Extract the [X, Y] coordinate from the center of the cell holding the provided text.  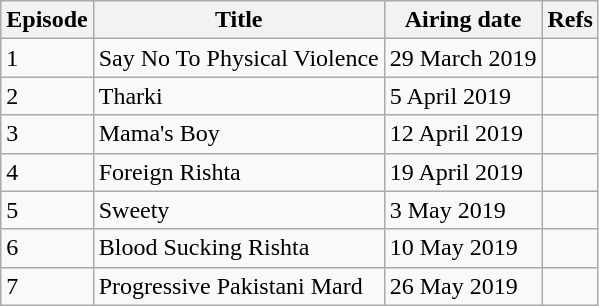
3 [47, 134]
Progressive Pakistani Mard [238, 286]
2 [47, 96]
Title [238, 20]
Airing date [463, 20]
10 May 2019 [463, 248]
Say No To Physical Violence [238, 58]
1 [47, 58]
6 [47, 248]
Blood Sucking Rishta [238, 248]
3 May 2019 [463, 210]
26 May 2019 [463, 286]
7 [47, 286]
5 April 2019 [463, 96]
Refs [570, 20]
12 April 2019 [463, 134]
Episode [47, 20]
Tharki [238, 96]
5 [47, 210]
Foreign Rishta [238, 172]
19 April 2019 [463, 172]
Sweety [238, 210]
4 [47, 172]
Mama's Boy [238, 134]
29 March 2019 [463, 58]
